Scan for the cell matching the given text and deliver its (X, Y) coordinate at center. 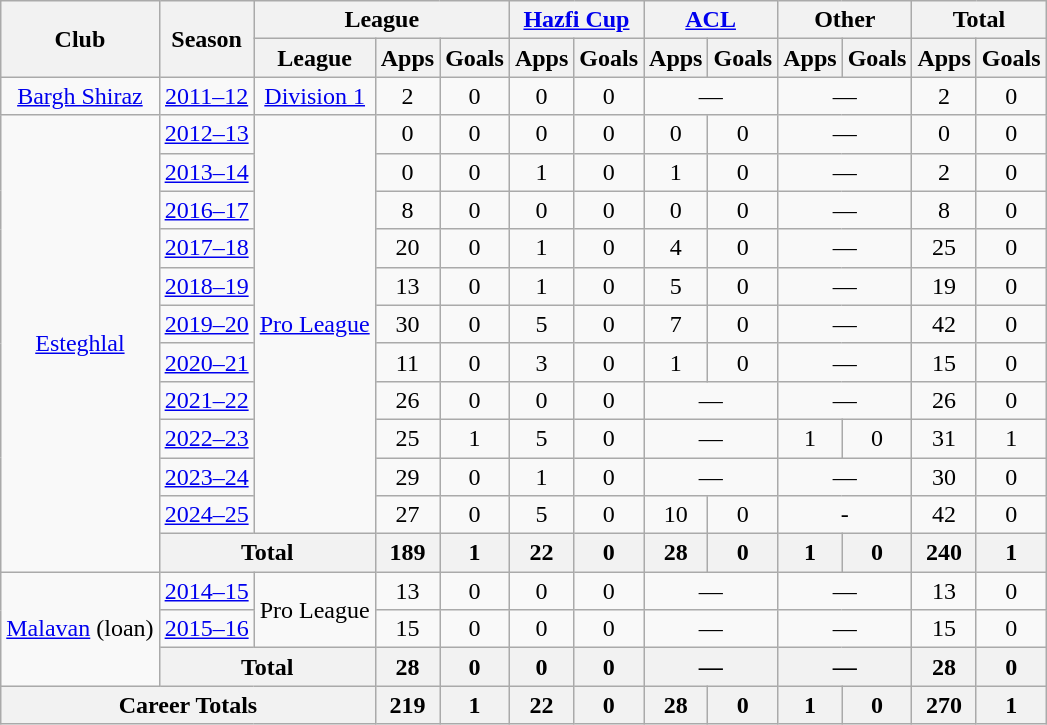
19 (944, 286)
Bargh Shiraz (80, 96)
29 (407, 477)
Esteghlal (80, 344)
27 (407, 515)
4 (676, 248)
- (845, 515)
Club (80, 39)
2022–23 (206, 438)
2020–21 (206, 362)
20 (407, 248)
2012–13 (206, 134)
219 (407, 705)
31 (944, 438)
2024–25 (206, 515)
3 (541, 362)
189 (407, 553)
Season (206, 39)
ACL (711, 20)
2023–24 (206, 477)
240 (944, 553)
2013–14 (206, 172)
7 (676, 324)
2011–12 (206, 96)
Career Totals (188, 705)
Malavan (loan) (80, 629)
10 (676, 515)
2017–18 (206, 248)
270 (944, 705)
2019–20 (206, 324)
Hazfi Cup (576, 20)
2016–17 (206, 210)
Division 1 (314, 96)
Other (845, 20)
2014–15 (206, 591)
11 (407, 362)
2015–16 (206, 629)
2021–22 (206, 400)
2018–19 (206, 286)
